Scan for the cell matching the given text and deliver its [X, Y] coordinate at center. 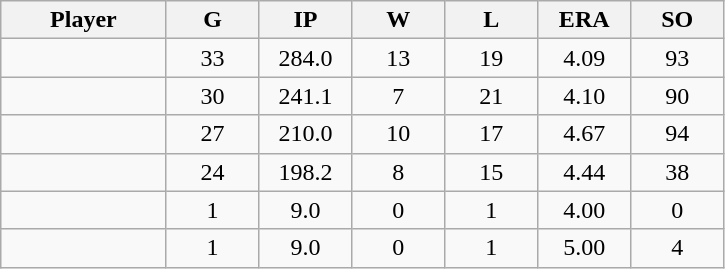
33 [212, 58]
8 [398, 172]
17 [492, 134]
93 [678, 58]
L [492, 20]
SO [678, 20]
198.2 [306, 172]
10 [398, 134]
38 [678, 172]
13 [398, 58]
7 [398, 96]
241.1 [306, 96]
19 [492, 58]
4.10 [584, 96]
24 [212, 172]
90 [678, 96]
21 [492, 96]
4.67 [584, 134]
G [212, 20]
94 [678, 134]
4.00 [584, 210]
5.00 [584, 248]
15 [492, 172]
27 [212, 134]
4 [678, 248]
30 [212, 96]
Player [84, 20]
4.09 [584, 58]
ERA [584, 20]
210.0 [306, 134]
4.44 [584, 172]
IP [306, 20]
W [398, 20]
284.0 [306, 58]
